Extract the (X, Y) coordinate from the center of the cell holding the provided text.  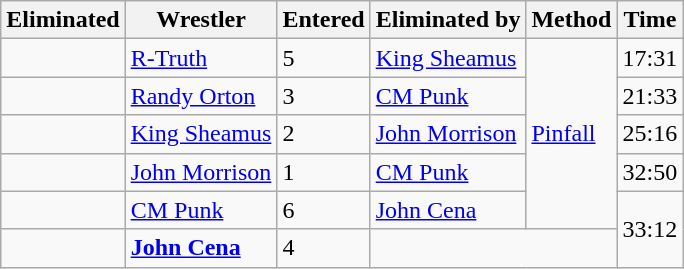
25:16 (650, 134)
4 (324, 248)
Time (650, 20)
32:50 (650, 172)
Randy Orton (201, 96)
Eliminated (63, 20)
Wrestler (201, 20)
Pinfall (572, 134)
2 (324, 134)
5 (324, 58)
33:12 (650, 229)
R-Truth (201, 58)
3 (324, 96)
Entered (324, 20)
Method (572, 20)
17:31 (650, 58)
21:33 (650, 96)
Eliminated by (448, 20)
6 (324, 210)
1 (324, 172)
